Search for the cell housing the specified text and yield its (X, Y) center coordinate. 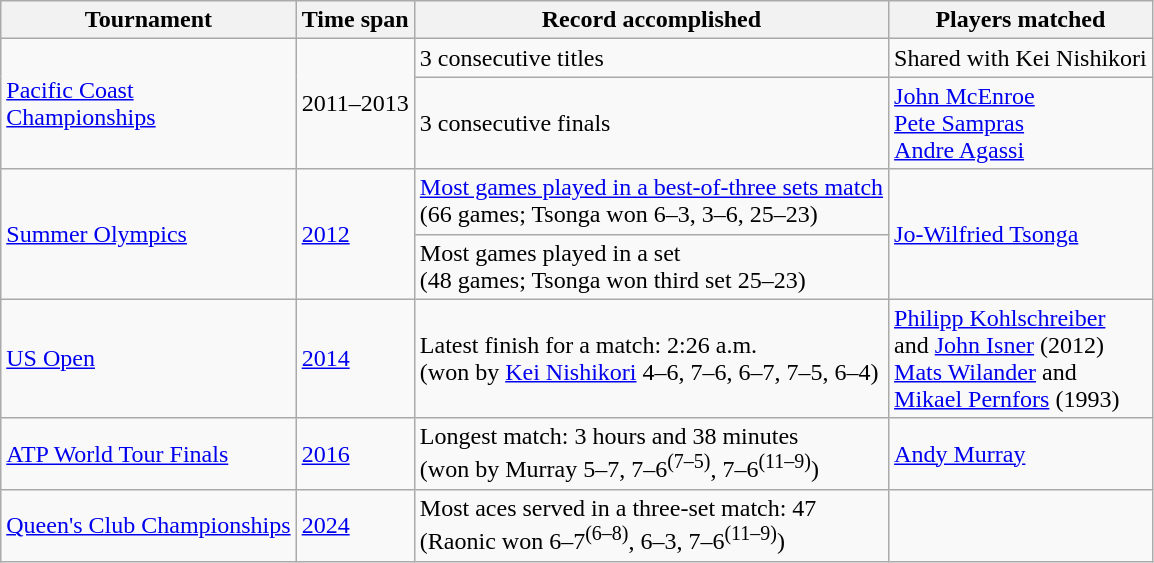
3 consecutive finals (651, 123)
3 consecutive titles (651, 58)
Most games played in a set(48 games; Tsonga won third set 25–23) (651, 266)
Players matched (1021, 20)
John McEnroePete SamprasAndre Agassi (1021, 123)
2011–2013 (355, 104)
2016 (355, 454)
Tournament (148, 20)
Jo-Wilfried Tsonga (1021, 234)
Queen's Club Championships (148, 526)
2024 (355, 526)
2014 (355, 358)
Time span (355, 20)
2012 (355, 234)
Longest match: 3 hours and 38 minutes(won by Murray 5–7, 7–6(7–5), 7–6(11–9)) (651, 454)
US Open (148, 358)
Pacific CoastChampionships (148, 104)
Most games played in a best-of-three sets match(66 games; Tsonga won 6–3, 3–6, 25–23) (651, 202)
Latest finish for a match: 2:26 a.m.(won by Kei Nishikori 4–6, 7–6, 6–7, 7–5, 6–4) (651, 358)
Most aces served in a three-set match: 47(Raonic won 6–7(6–8), 6–3, 7–6(11–9)) (651, 526)
Andy Murray (1021, 454)
Shared with Kei Nishikori (1021, 58)
Record accomplished (651, 20)
Philipp Kohlschreiberand John Isner (2012)Mats Wilander andMikael Pernfors (1993) (1021, 358)
ATP World Tour Finals (148, 454)
Summer Olympics (148, 234)
